Provide the (x, y) coordinate of the cell's center where the given text is located.  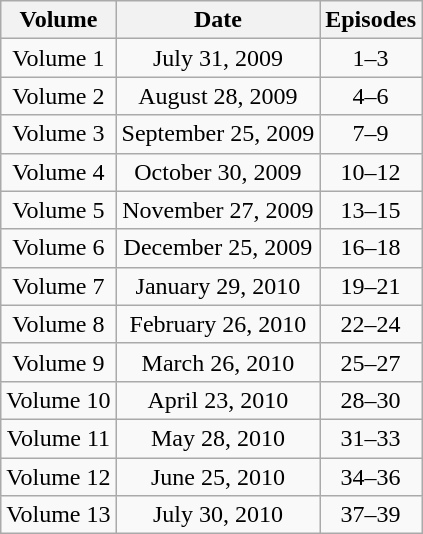
10–12 (371, 172)
November 27, 2009 (218, 210)
Volume 4 (58, 172)
August 28, 2009 (218, 96)
January 29, 2010 (218, 286)
28–30 (371, 400)
16–18 (371, 248)
Volume 10 (58, 400)
25–27 (371, 362)
Volume 9 (58, 362)
4–6 (371, 96)
31–33 (371, 438)
Volume 5 (58, 210)
Volume (58, 20)
37–39 (371, 515)
Volume 12 (58, 477)
1–3 (371, 58)
19–21 (371, 286)
Volume 1 (58, 58)
September 25, 2009 (218, 134)
Volume 2 (58, 96)
13–15 (371, 210)
Volume 6 (58, 248)
Volume 3 (58, 134)
Episodes (371, 20)
7–9 (371, 134)
December 25, 2009 (218, 248)
Volume 11 (58, 438)
Date (218, 20)
July 31, 2009 (218, 58)
Volume 7 (58, 286)
October 30, 2009 (218, 172)
May 28, 2010 (218, 438)
February 26, 2010 (218, 324)
June 25, 2010 (218, 477)
34–36 (371, 477)
March 26, 2010 (218, 362)
Volume 13 (58, 515)
Volume 8 (58, 324)
22–24 (371, 324)
July 30, 2010 (218, 515)
April 23, 2010 (218, 400)
